Return the [x, y] coordinate for the center point of the cell that contains the specified text.  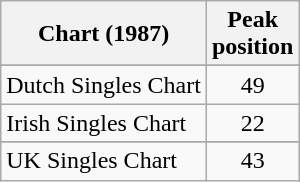
Peakposition [252, 34]
Dutch Singles Chart [104, 85]
Chart (1987) [104, 34]
43 [252, 161]
22 [252, 123]
UK Singles Chart [104, 161]
Irish Singles Chart [104, 123]
49 [252, 85]
